Determine the (x, y) coordinate at the center of the cell enclosing the given text.  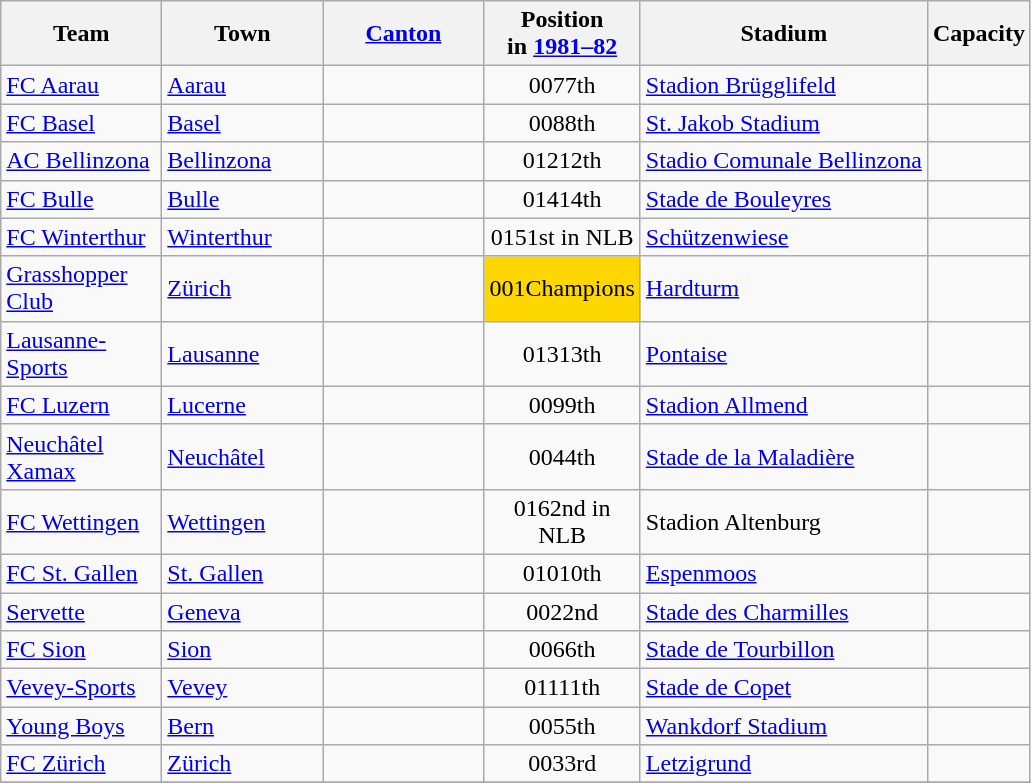
Stadio Comunale Bellinzona (784, 161)
Stadion Brügglifeld (784, 85)
Town (242, 34)
Servette (82, 611)
0066th (562, 650)
Stade de Bouleyres (784, 199)
Stade de Copet (784, 688)
FC St. Gallen (82, 573)
0022nd (562, 611)
0055th (562, 726)
01212th (562, 161)
Vevey (242, 688)
0151st in NLB (562, 237)
FC Winterthur (82, 237)
Bern (242, 726)
Letzigrund (784, 764)
Wettingen (242, 522)
Young Boys (82, 726)
Stade de Tourbillon (784, 650)
Stade des Charmilles (784, 611)
FC Zürich (82, 764)
Stade de la Maladière (784, 456)
0099th (562, 405)
Bulle (242, 199)
Geneva (242, 611)
001Champions (562, 288)
Lausanne-Sports (82, 354)
Lucerne (242, 405)
Stadion Allmend (784, 405)
AC Bellinzona (82, 161)
0088th (562, 123)
St. Jakob Stadium (784, 123)
Espenmoos (784, 573)
01414th (562, 199)
0162nd in NLB (562, 522)
FC Luzern (82, 405)
0044th (562, 456)
Winterthur (242, 237)
Sion (242, 650)
FC Aarau (82, 85)
Neuchâtel Xamax (82, 456)
FC Wettingen (82, 522)
Pontaise (784, 354)
01313th (562, 354)
FC Bulle (82, 199)
Stadion Altenburg (784, 522)
Aarau (242, 85)
FC Basel (82, 123)
Canton (404, 34)
Stadium (784, 34)
Team (82, 34)
Basel (242, 123)
Positionin 1981–82 (562, 34)
0077th (562, 85)
0033rd (562, 764)
Wankdorf Stadium (784, 726)
Hardturm (784, 288)
FC Sion (82, 650)
Grasshopper Club (82, 288)
Schützenwiese (784, 237)
01010th (562, 573)
St. Gallen (242, 573)
01111th (562, 688)
Capacity (978, 34)
Neuchâtel (242, 456)
Vevey-Sports (82, 688)
Bellinzona (242, 161)
Lausanne (242, 354)
